Pinpoint the cell where the given text exists, returning its [X, Y] midpoint coordinate. 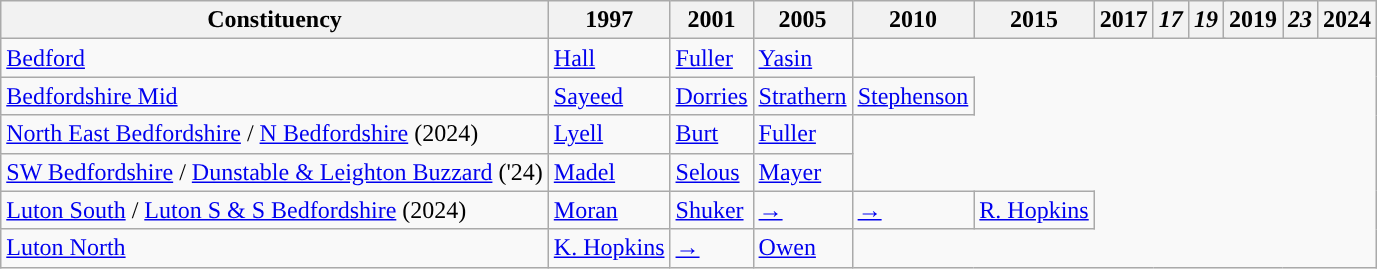
1997 [609, 20]
Dorries [712, 96]
Selous [712, 172]
Mayer [802, 172]
2001 [712, 20]
2019 [1252, 20]
Madel [609, 172]
Sayeed [609, 96]
Owen [802, 248]
23 [1300, 20]
Bedfordshire Mid [275, 96]
Strathern [802, 96]
2010 [913, 20]
Burt [712, 134]
Moran [609, 210]
Stephenson [913, 96]
Bedford [275, 58]
Constituency [275, 20]
Hall [609, 58]
Shuker [712, 210]
Luton South / Luton S & S Bedfordshire (2024) [275, 210]
Yasin [802, 58]
North East Bedfordshire / N Bedfordshire (2024) [275, 134]
R. Hopkins [1034, 210]
SW Bedfordshire / Dunstable & Leighton Buzzard ('24) [275, 172]
2017 [1124, 20]
K. Hopkins [609, 248]
Luton North [275, 248]
19 [1206, 20]
Lyell [609, 134]
2015 [1034, 20]
2005 [802, 20]
17 [1170, 20]
2024 [1348, 20]
